Scan for the cell matching the given text and deliver its (X, Y) coordinate at center. 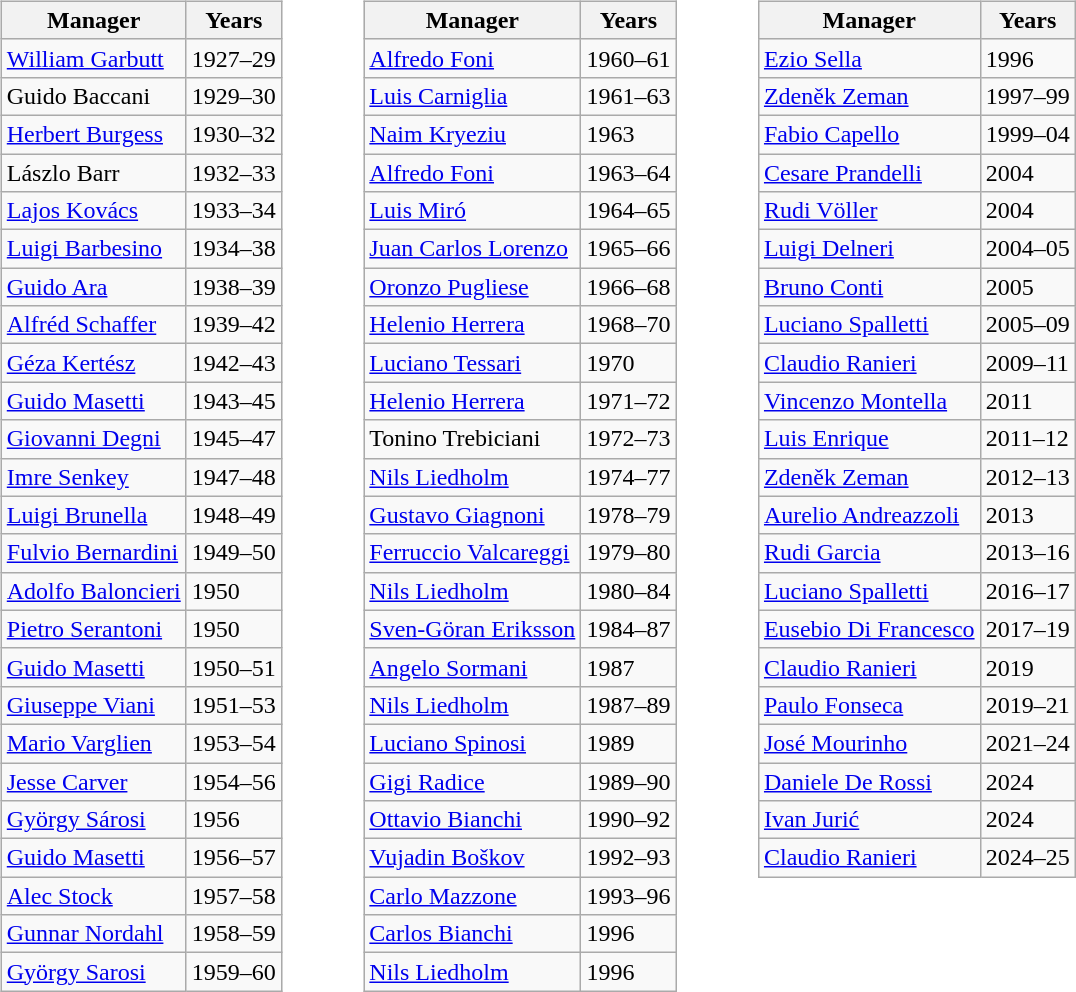
Eusebio Di Francesco (869, 629)
José Mourinho (869, 743)
1951–53 (234, 705)
1999–04 (1028, 134)
1939–42 (234, 325)
Luis Miró (472, 211)
Imre Senkey (94, 477)
Gigi Radice (472, 781)
1934–38 (234, 249)
1966–68 (628, 287)
2016–17 (1028, 591)
Ferruccio Valcareggi (472, 553)
2005–09 (1028, 325)
1979–80 (628, 553)
Aurelio Andreazzoli (869, 515)
1963–64 (628, 173)
2017–19 (1028, 629)
Luigi Barbesino (94, 249)
György Sarosi (94, 972)
1953–54 (234, 743)
Oronzo Pugliese (472, 287)
Adolfo Baloncieri (94, 591)
1958–59 (234, 934)
1932–33 (234, 173)
Juan Carlos Lorenzo (472, 249)
2004–05 (1028, 249)
2011–12 (1028, 439)
Angelo Sormani (472, 667)
Géza Kertész (94, 363)
Gustavo Giagnoni (472, 515)
Daniele De Rossi (869, 781)
Herbert Burgess (94, 134)
Ivan Jurić (869, 820)
2013 (1028, 515)
1990–92 (628, 820)
2019–21 (1028, 705)
Sven-Göran Eriksson (472, 629)
Rudi Völler (869, 211)
Paulo Fonseca (869, 705)
Carlos Bianchi (472, 934)
2019 (1028, 667)
1950–51 (234, 667)
1968–70 (628, 325)
1965–66 (628, 249)
Guido Baccani (94, 96)
2013–16 (1028, 553)
1971–72 (628, 401)
Ottavio Bianchi (472, 820)
Bruno Conti (869, 287)
1929–30 (234, 96)
1942–43 (234, 363)
1978–79 (628, 515)
Gunnar Nordahl (94, 934)
Lajos Kovács (94, 211)
Luis Carniglia (472, 96)
2005 (1028, 287)
Giuseppe Viani (94, 705)
Luciano Spinosi (472, 743)
William Garbutt (94, 58)
1989–90 (628, 781)
1964–65 (628, 211)
1974–77 (628, 477)
Carlo Mazzone (472, 896)
1948–49 (234, 515)
Naim Kryeziu (472, 134)
1984–87 (628, 629)
1992–93 (628, 858)
1947–48 (234, 477)
Vujadin Boškov (472, 858)
Luigi Brunella (94, 515)
Rudi Garcia (869, 553)
1970 (628, 363)
1933–34 (234, 211)
Luciano Tessari (472, 363)
Giovanni Degni (94, 439)
Jesse Carver (94, 781)
Tonino Trebiciani (472, 439)
Alfréd Schaffer (94, 325)
1987 (628, 667)
1945–47 (234, 439)
2012–13 (1028, 477)
1956–57 (234, 858)
Fabio Capello (869, 134)
1949–50 (234, 553)
2021–24 (1028, 743)
Mario Varglien (94, 743)
1943–45 (234, 401)
1956 (234, 820)
Guido Ara (94, 287)
1993–96 (628, 896)
Vincenzo Montella (869, 401)
1938–39 (234, 287)
Pietro Serantoni (94, 629)
1954–56 (234, 781)
2024–25 (1028, 858)
1987–89 (628, 705)
1957–58 (234, 896)
1927–29 (234, 58)
Alec Stock (94, 896)
György Sárosi (94, 820)
2009–11 (1028, 363)
Cesare Prandelli (869, 173)
1989 (628, 743)
1961–63 (628, 96)
1959–60 (234, 972)
Lászlo Barr (94, 173)
Ezio Sella (869, 58)
Luigi Delneri (869, 249)
1980–84 (628, 591)
Luis Enrique (869, 439)
1960–61 (628, 58)
1972–73 (628, 439)
2011 (1028, 401)
1997–99 (1028, 96)
Fulvio Bernardini (94, 553)
1963 (628, 134)
1930–32 (234, 134)
